Return (x, y) of the center of cell containing provided text 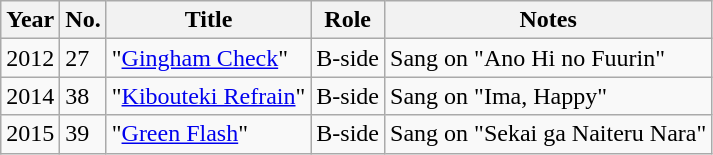
"Kibouteki Refrain" (208, 96)
Notes (548, 20)
2015 (30, 134)
Sang on "Ima, Happy" (548, 96)
Role (348, 20)
Sang on "Sekai ga Naiteru Nara" (548, 134)
"Gingham Check" (208, 58)
Year (30, 20)
27 (83, 58)
2012 (30, 58)
"Green Flash" (208, 134)
2014 (30, 96)
No. (83, 20)
Title (208, 20)
38 (83, 96)
Sang on "Ano Hi no Fuurin" (548, 58)
39 (83, 134)
